Find where the given text appears and provide that cell's center as [x, y] coordinate. 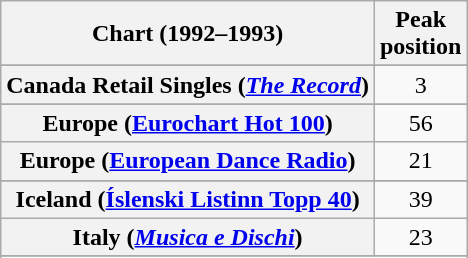
Canada Retail Singles (The Record) [188, 85]
21 [420, 161]
Peakposition [420, 34]
Iceland (Íslenski Listinn Topp 40) [188, 199]
Italy (Musica e Dischi) [188, 237]
23 [420, 237]
56 [420, 123]
Europe (Eurochart Hot 100) [188, 123]
3 [420, 85]
Europe (European Dance Radio) [188, 161]
39 [420, 199]
Chart (1992–1993) [188, 34]
